Output the (x, y) coordinate of the center of the cell containing the given text.  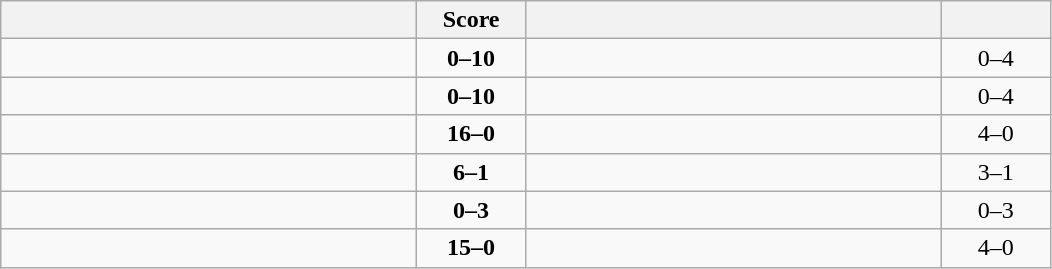
3–1 (996, 172)
16–0 (472, 134)
6–1 (472, 172)
Score (472, 20)
15–0 (472, 248)
